From the cell containing the given text, extract its center point as (x, y) coordinate. 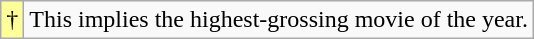
† (12, 20)
This implies the highest-grossing movie of the year. (279, 20)
